Extract the [X, Y] coordinate from the center of the cell holding the provided text.  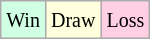
Win [24, 20]
Draw [72, 20]
Loss [126, 20]
